Output the (x, y) coordinate of the center of the cell containing the given text.  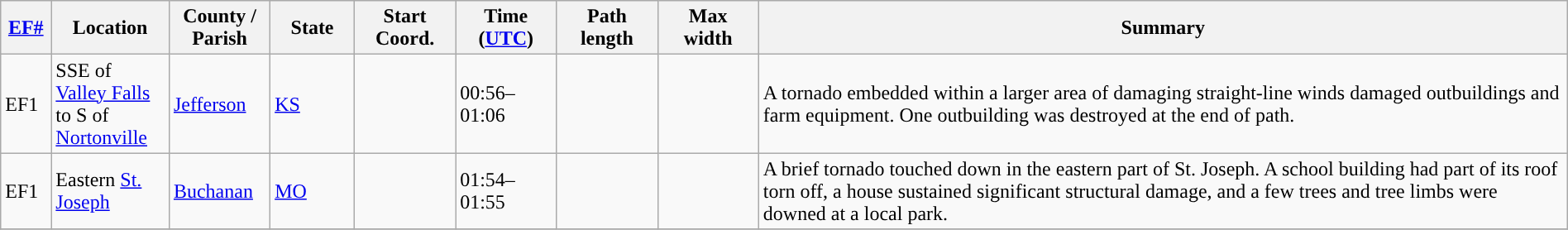
00:56–01:06 (506, 104)
County / Parish (219, 28)
SSE of Valley Falls to S of Nortonville (111, 104)
Eastern St. Joseph (111, 191)
Summary (1163, 28)
Jefferson (219, 104)
Time (UTC) (506, 28)
Path length (607, 28)
01:54–01:55 (506, 191)
Start Coord. (404, 28)
KS (313, 104)
State (313, 28)
Location (111, 28)
Buchanan (219, 191)
EF# (26, 28)
Max width (708, 28)
MO (313, 191)
